From the cell containing the given text, extract its center point as [x, y] coordinate. 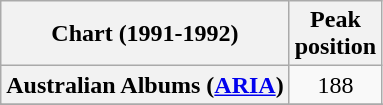
Australian Albums (ARIA) [145, 85]
188 [335, 85]
Peakposition [335, 34]
Chart (1991-1992) [145, 34]
